Return the [X, Y] coordinate for the center point of the cell that contains the specified text.  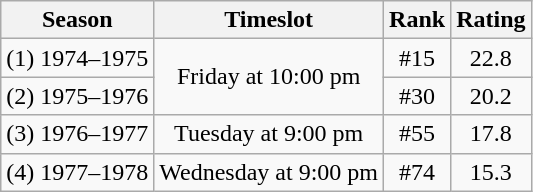
Timeslot [269, 20]
Rank [418, 20]
#55 [418, 134]
(3) 1976–1977 [78, 134]
22.8 [491, 58]
Season [78, 20]
15.3 [491, 172]
(1) 1974–1975 [78, 58]
#74 [418, 172]
20.2 [491, 96]
#15 [418, 58]
Wednesday at 9:00 pm [269, 172]
17.8 [491, 134]
#30 [418, 96]
(2) 1975–1976 [78, 96]
Tuesday at 9:00 pm [269, 134]
Rating [491, 20]
(4) 1977–1978 [78, 172]
Friday at 10:00 pm [269, 77]
